Extract the (X, Y) coordinate from the center of the cell holding the provided text.  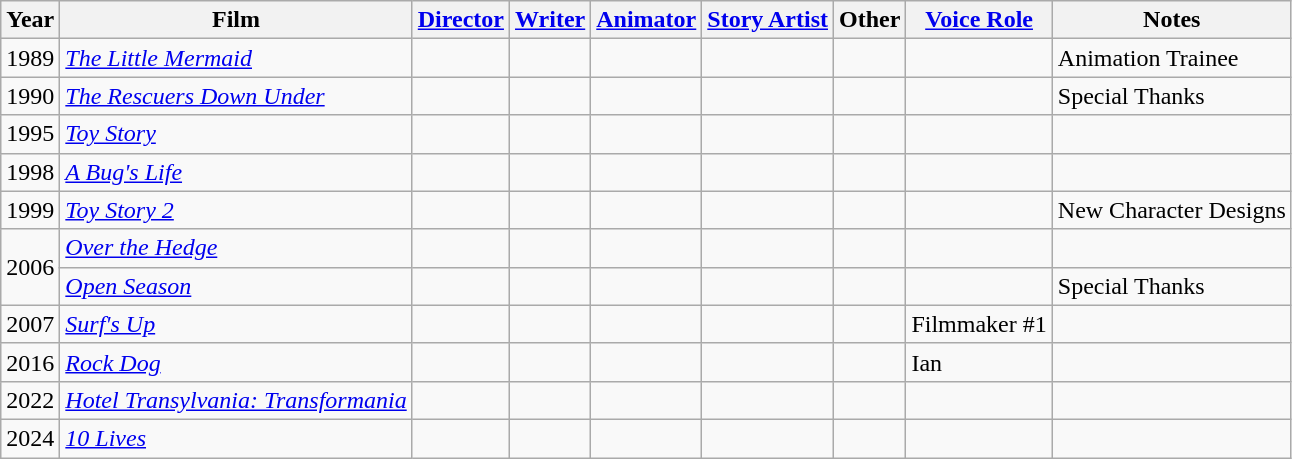
2016 (30, 362)
Open Season (236, 286)
The Rescuers Down Under (236, 96)
Toy Story 2 (236, 210)
The Little Mermaid (236, 58)
Voice Role (979, 20)
Year (30, 20)
2006 (30, 267)
Animator (646, 20)
New Character Designs (1172, 210)
1999 (30, 210)
2022 (30, 400)
Story Artist (768, 20)
2007 (30, 324)
2024 (30, 438)
Over the Hedge (236, 248)
1998 (30, 172)
Director (460, 20)
Animation Trainee (1172, 58)
10 Lives (236, 438)
Ian (979, 362)
Hotel Transylvania: Transformania (236, 400)
Surf's Up (236, 324)
Toy Story (236, 134)
1995 (30, 134)
1989 (30, 58)
Filmmaker #1 (979, 324)
A Bug's Life (236, 172)
Writer (550, 20)
Film (236, 20)
Rock Dog (236, 362)
1990 (30, 96)
Notes (1172, 20)
Other (870, 20)
